Capture the cell that displays the provided text and extract its (X, Y) central coordinate. 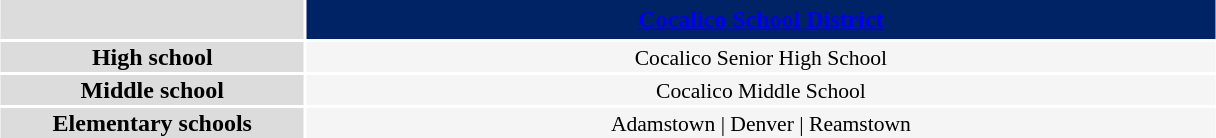
Adamstown | Denver | Reamstown (762, 123)
High school (152, 57)
Cocalico Senior High School (762, 57)
Cocalico School District (762, 20)
Elementary schools (152, 123)
Middle school (152, 90)
Cocalico Middle School (762, 90)
